Find where the given text appears and provide that cell's center as (X, Y) coordinate. 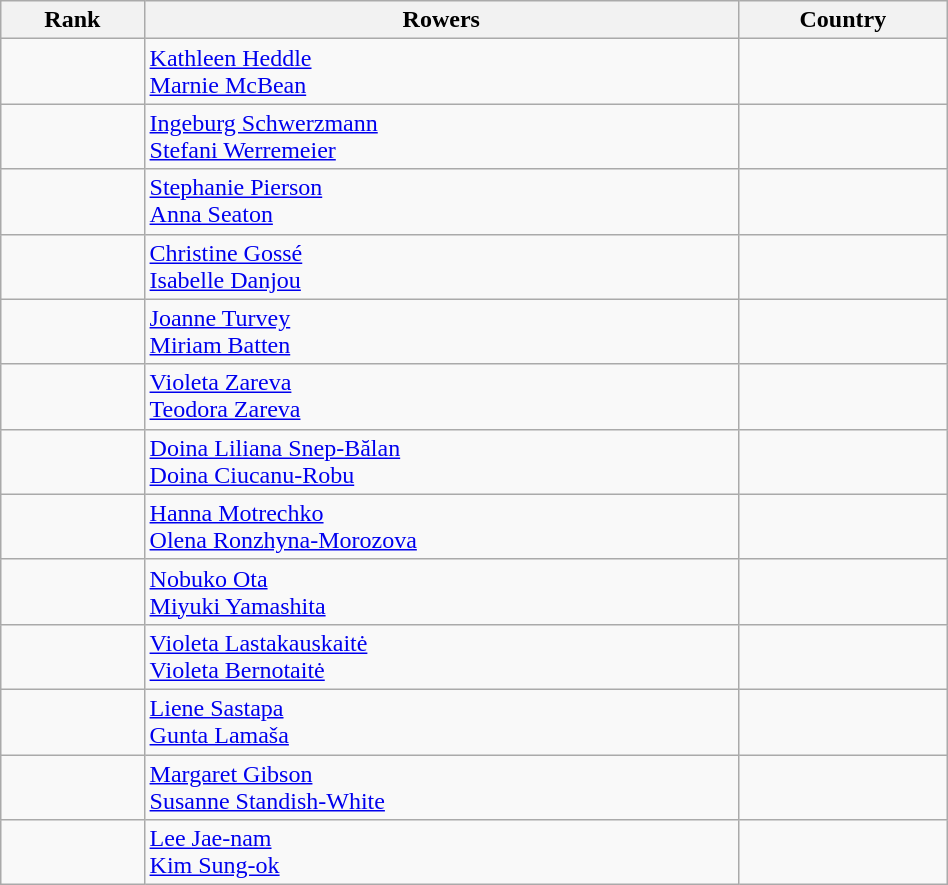
Rank (72, 20)
Country (842, 20)
Ingeburg SchwerzmannStefani Werremeier (441, 136)
Violeta LastakauskaitėVioleta Bernotaitė (441, 656)
Liene SastapaGunta Lamaša (441, 722)
Christine GosséIsabelle Danjou (441, 266)
Margaret GibsonSusanne Standish-White (441, 786)
Kathleen HeddleMarnie McBean (441, 72)
Doina Liliana Snep-BălanDoina Ciucanu-Robu (441, 462)
Hanna MotrechkoOlena Ronzhyna-Morozova (441, 526)
Stephanie PiersonAnna Seaton (441, 202)
Lee Jae-namKim Sung-ok (441, 852)
Rowers (441, 20)
Violeta ZarevaTeodora Zareva (441, 396)
Joanne TurveyMiriam Batten (441, 332)
Nobuko OtaMiyuki Yamashita (441, 592)
